For the text-containing cell, return its midpoint in (X, Y) coordinate format. 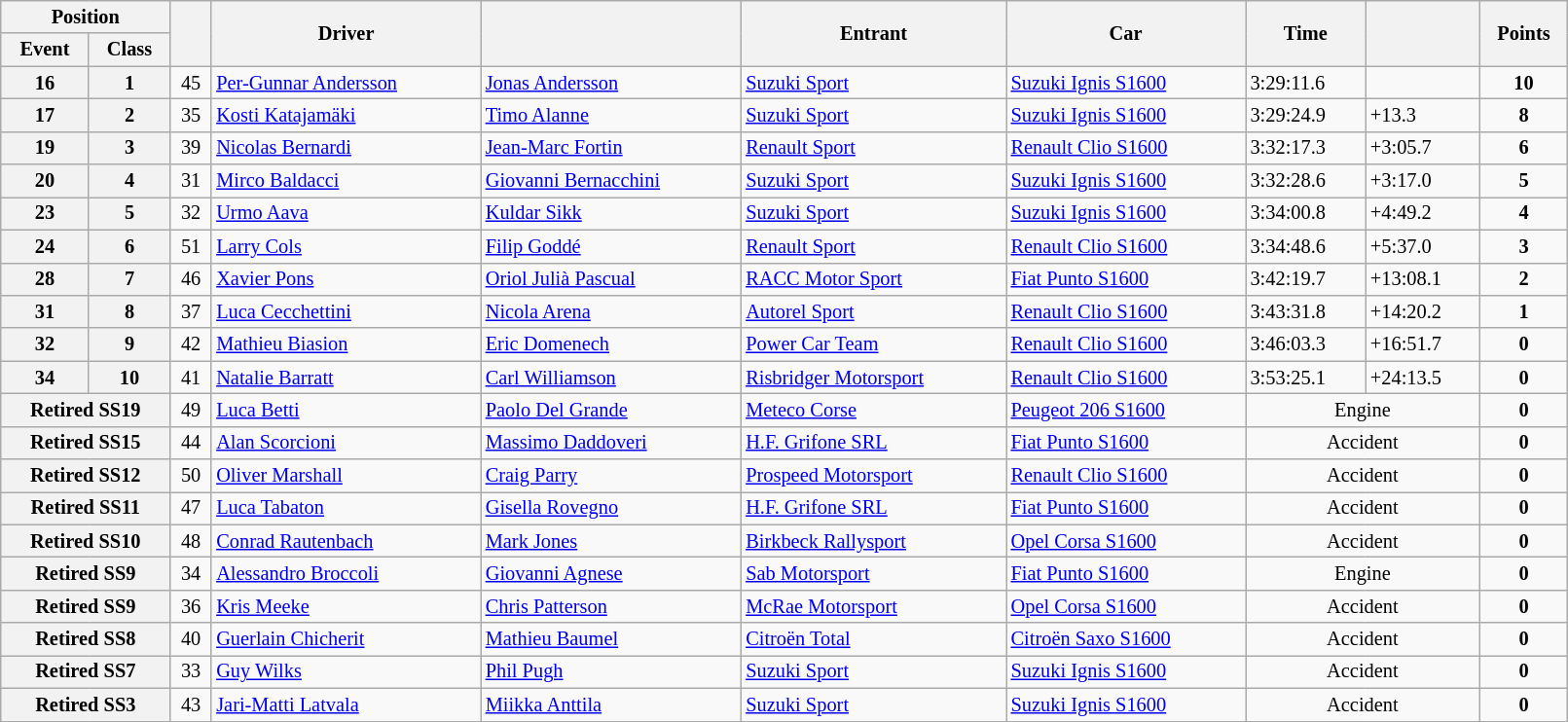
Retired SS11 (86, 508)
Luca Tabaton (346, 508)
46 (191, 279)
Conrad Rautenbach (346, 541)
42 (191, 344)
+3:05.7 (1423, 148)
Retired SS8 (86, 639)
Guerlain Chicherit (346, 639)
16 (45, 83)
Retired SS7 (86, 671)
RACC Motor Sport (873, 279)
Risbridger Motorsport (873, 378)
Xavier Pons (346, 279)
+24:13.5 (1423, 378)
Mark Jones (611, 541)
Luca Betti (346, 410)
Prospeed Motorsport (873, 476)
17 (45, 115)
3:34:00.8 (1306, 213)
Points (1524, 33)
Natalie Barratt (346, 378)
20 (45, 181)
Oriol Julià Pascual (611, 279)
Meteco Corse (873, 410)
Mirco Baldacci (346, 181)
Kris Meeke (346, 606)
Birkbeck Rallysport (873, 541)
Urmo Aava (346, 213)
Sab Motorsport (873, 573)
3:29:24.9 (1306, 115)
39 (191, 148)
23 (45, 213)
50 (191, 476)
Nicolas Bernardi (346, 148)
9 (129, 344)
+16:51.7 (1423, 344)
Guy Wilks (346, 671)
Giovanni Agnese (611, 573)
3:53:25.1 (1306, 378)
+5:37.0 (1423, 246)
Jari-Matti Latvala (346, 704)
Retired SS19 (86, 410)
40 (191, 639)
Gisella Rovegno (611, 508)
Phil Pugh (611, 671)
Jonas Andersson (611, 83)
47 (191, 508)
+3:17.0 (1423, 181)
Carl Williamson (611, 378)
+4:49.2 (1423, 213)
45 (191, 83)
Retired SS3 (86, 704)
3:34:48.6 (1306, 246)
Paolo Del Grande (611, 410)
Mathieu Baumel (611, 639)
Giovanni Bernacchini (611, 181)
49 (191, 410)
48 (191, 541)
51 (191, 246)
Kuldar Sikk (611, 213)
Citroën Saxo S1600 (1126, 639)
3:42:19.7 (1306, 279)
3:46:03.3 (1306, 344)
Class (129, 50)
Position (86, 17)
Entrant (873, 33)
Filip Goddé (611, 246)
44 (191, 443)
3:43:31.8 (1306, 311)
24 (45, 246)
+13:08.1 (1423, 279)
35 (191, 115)
Miikka Anttila (611, 704)
Larry Cols (346, 246)
36 (191, 606)
Driver (346, 33)
+14:20.2 (1423, 311)
Chris Patterson (611, 606)
Eric Domenech (611, 344)
28 (45, 279)
Jean-Marc Fortin (611, 148)
Nicola Arena (611, 311)
Event (45, 50)
Oliver Marshall (346, 476)
Car (1126, 33)
33 (191, 671)
Autorel Sport (873, 311)
Peugeot 206 S1600 (1126, 410)
Retired SS15 (86, 443)
Timo Alanne (611, 115)
Retired SS10 (86, 541)
Luca Cecchettini (346, 311)
3:29:11.6 (1306, 83)
7 (129, 279)
Alessandro Broccoli (346, 573)
Retired SS12 (86, 476)
Massimo Daddoveri (611, 443)
Per-Gunnar Andersson (346, 83)
Craig Parry (611, 476)
Citroën Total (873, 639)
Mathieu Biasion (346, 344)
3:32:17.3 (1306, 148)
3:32:28.6 (1306, 181)
+13.3 (1423, 115)
41 (191, 378)
43 (191, 704)
Kosti Katajamäki (346, 115)
19 (45, 148)
McRae Motorsport (873, 606)
Time (1306, 33)
Alan Scorcioni (346, 443)
37 (191, 311)
Power Car Team (873, 344)
